Capture the cell that displays the provided text and extract its [X, Y] central coordinate. 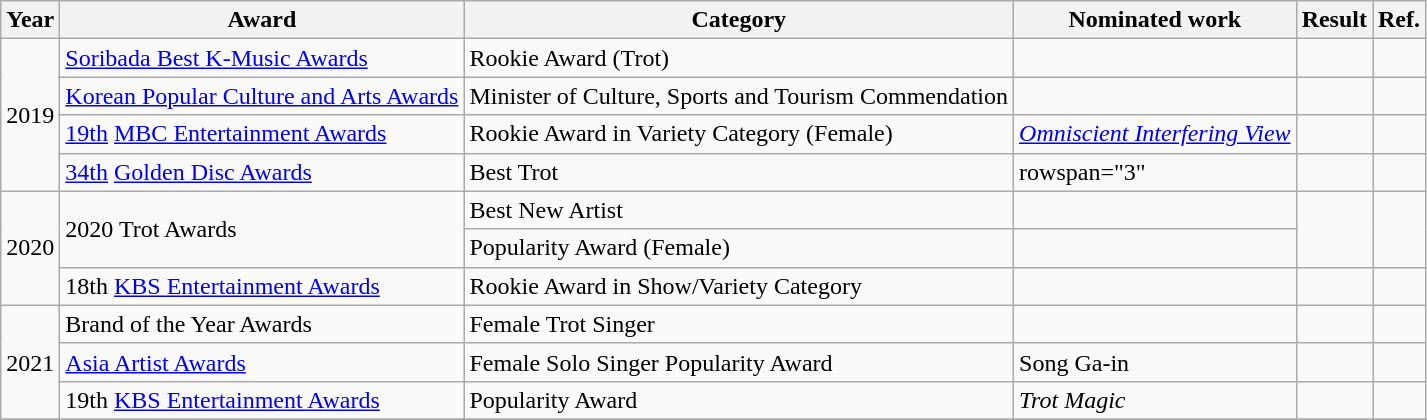
34th Golden Disc Awards [262, 172]
Minister of Culture, Sports and Tourism Commendation [739, 96]
2020 Trot Awards [262, 229]
Popularity Award (Female) [739, 248]
Rookie Award in Variety Category (Female) [739, 134]
Korean Popular Culture and Arts Awards [262, 96]
Nominated work [1156, 20]
Category [739, 20]
Result [1334, 20]
Ref. [1398, 20]
2020 [30, 248]
Trot Magic [1156, 400]
Song Ga-in [1156, 362]
Best Trot [739, 172]
2019 [30, 115]
Popularity Award [739, 400]
Best New Artist [739, 210]
Soribada Best K-Music Awards [262, 58]
Female Trot Singer [739, 324]
19th KBS Entertainment Awards [262, 400]
Rookie Award (Trot) [739, 58]
19th MBC Entertainment Awards [262, 134]
18th KBS Entertainment Awards [262, 286]
Omniscient Interfering View [1156, 134]
rowspan="3" [1156, 172]
Asia Artist Awards [262, 362]
2021 [30, 362]
Female Solo Singer Popularity Award [739, 362]
Brand of the Year Awards [262, 324]
Rookie Award in Show/Variety Category [739, 286]
Award [262, 20]
Year [30, 20]
